Search for the cell housing the specified text and yield its [X, Y] center coordinate. 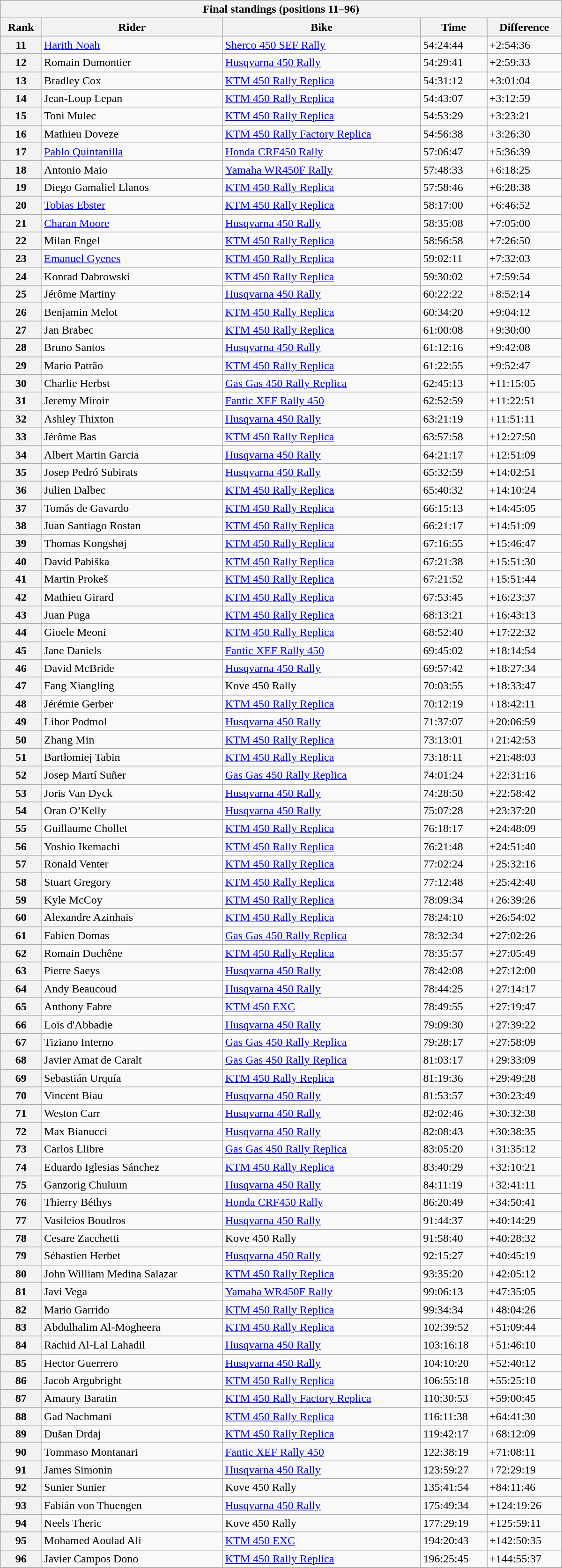
110:30:53 [454, 1399]
+12:51:09 [525, 454]
93:35:20 [454, 1274]
67 [21, 1042]
+71:08:11 [525, 1452]
Loïs d'Abbadie [132, 1024]
+32:41:11 [525, 1185]
+7:26:50 [525, 241]
+18:27:34 [525, 668]
63 [21, 971]
+34:50:41 [525, 1203]
67:21:38 [454, 562]
Carlos Llibre [132, 1149]
61:12:16 [454, 348]
Javier Campos Dono [132, 1559]
49 [21, 722]
57 [21, 864]
90 [21, 1452]
20 [21, 205]
27 [21, 330]
59:30:02 [454, 277]
Sherco 450 SEF Rally [321, 45]
+3:12:59 [525, 98]
+30:38:35 [525, 1131]
70 [21, 1096]
Ronald Venter [132, 864]
69:45:02 [454, 650]
Fang Xiangling [132, 686]
Weston Carr [132, 1114]
71:37:07 [454, 722]
28 [21, 348]
99:34:34 [454, 1309]
+24:48:09 [525, 829]
Juan Puga [132, 615]
Milan Engel [132, 241]
Zhang Min [132, 739]
Sebastián Urquía [132, 1078]
30 [21, 383]
Eduardo Iglesias Sánchez [132, 1167]
12 [21, 63]
+11:51:11 [525, 419]
Mathieu Girard [132, 597]
Antonio Maio [132, 169]
66:15:13 [454, 508]
+11:15:05 [525, 383]
78:42:08 [454, 971]
51 [21, 757]
39 [21, 544]
+23:37:20 [525, 811]
89 [21, 1434]
Ganzorig Chuluun [132, 1185]
Vasileios Boudros [132, 1220]
60 [21, 918]
+7:32:03 [525, 259]
Julien Dalbec [132, 490]
86:20:49 [454, 1203]
+30:23:49 [525, 1096]
Yoshio Ikemachi [132, 846]
55 [21, 829]
68:52:40 [454, 633]
Toni Mulec [132, 116]
74:28:50 [454, 793]
+27:58:09 [525, 1042]
Jérémie Gerber [132, 704]
83 [21, 1327]
Javier Amat de Caralt [132, 1060]
50 [21, 739]
60:22:22 [454, 294]
+21:42:53 [525, 739]
Pablo Quintanilla [132, 152]
+72:29:19 [525, 1470]
Benjamin Melot [132, 312]
Thierry Béthys [132, 1203]
81:03:17 [454, 1060]
Hector Guerrero [132, 1363]
+125:59:11 [525, 1523]
61:00:08 [454, 330]
+3:01:04 [525, 80]
+47:35:05 [525, 1291]
+16:23:37 [525, 597]
+15:51:30 [525, 562]
83:40:29 [454, 1167]
79:28:17 [454, 1042]
Jérôme Martiny [132, 294]
29 [21, 365]
+51:09:44 [525, 1327]
71 [21, 1114]
Pierre Saeys [132, 971]
+29:33:09 [525, 1060]
33 [21, 437]
82:02:46 [454, 1114]
Emanuel Gyenes [132, 259]
Fabien Domas [132, 935]
+29:49:28 [525, 1078]
Rank [21, 27]
82 [21, 1309]
96 [21, 1559]
91:44:37 [454, 1220]
Jan Brabec [132, 330]
+2:54:36 [525, 45]
78:35:57 [454, 953]
65 [21, 1006]
Charan Moore [132, 223]
57:58:46 [454, 187]
Bike [321, 27]
Joris Van Dyck [132, 793]
135:41:54 [454, 1488]
102:39:52 [454, 1327]
+64:41:30 [525, 1416]
23 [21, 259]
79 [21, 1256]
Tommaso Montanari [132, 1452]
88 [21, 1416]
Tiziano Interno [132, 1042]
+27:14:17 [525, 989]
54:29:41 [454, 63]
15 [21, 116]
Romain Dumontier [132, 63]
87 [21, 1399]
73 [21, 1149]
18 [21, 169]
Charlie Herbst [132, 383]
Cesare Zacchetti [132, 1238]
62 [21, 953]
74 [21, 1167]
David McBride [132, 668]
63:57:58 [454, 437]
91:58:40 [454, 1238]
123:59:27 [454, 1470]
+15:51:44 [525, 579]
Rachid Al-Lal Lahadil [132, 1345]
+14:10:24 [525, 490]
16 [21, 134]
Vincent Biau [132, 1096]
75:07:28 [454, 811]
Bartłomiej Tabin [132, 757]
+59:00:45 [525, 1399]
Konrad Dabrowski [132, 277]
84 [21, 1345]
54:31:12 [454, 80]
61 [21, 935]
Sébastien Herbet [132, 1256]
66:21:17 [454, 526]
Time [454, 27]
+40:45:19 [525, 1256]
+48:04:26 [525, 1309]
53 [21, 793]
91 [21, 1470]
122:38:19 [454, 1452]
Sunier Sunier [132, 1488]
+18:14:54 [525, 650]
78:24:10 [454, 918]
+6:46:52 [525, 205]
Gioele Meoni [132, 633]
+42:05:12 [525, 1274]
45 [21, 650]
77:02:24 [454, 864]
76:18:17 [454, 829]
Jane Daniels [132, 650]
+3:23:21 [525, 116]
60:34:20 [454, 312]
Ashley Thixton [132, 419]
Final standings (positions 11–96) [281, 9]
99:06:13 [454, 1291]
Difference [525, 27]
81 [21, 1291]
+40:28:32 [525, 1238]
95 [21, 1541]
Diego Gamaliel Llanos [132, 187]
Josep Martí Suñer [132, 775]
54:56:38 [454, 134]
66 [21, 1024]
+144:55:37 [525, 1559]
Romain Duchêne [132, 953]
86 [21, 1381]
104:10:20 [454, 1363]
+14:02:51 [525, 472]
194:20:43 [454, 1541]
+124:19:26 [525, 1505]
Jean-Loup Lepan [132, 98]
+27:19:47 [525, 1006]
78:49:55 [454, 1006]
+7:05:00 [525, 223]
Andy Beaucoud [132, 989]
+27:12:00 [525, 971]
81:53:57 [454, 1096]
+8:52:14 [525, 294]
Mario Patrão [132, 365]
+5:36:39 [525, 152]
+9:04:12 [525, 312]
48 [21, 704]
58 [21, 882]
58:56:58 [454, 241]
69 [21, 1078]
78:09:34 [454, 900]
36 [21, 490]
63:21:19 [454, 419]
Jacob Argubright [132, 1381]
62:52:59 [454, 401]
11 [21, 45]
+40:14:29 [525, 1220]
+26:54:02 [525, 918]
Rider [132, 27]
92 [21, 1488]
+16:43:13 [525, 615]
David Pabiška [132, 562]
Martin Prokeš [132, 579]
+142:50:35 [525, 1541]
78 [21, 1238]
+30:32:38 [525, 1114]
67:21:52 [454, 579]
+25:42:40 [525, 882]
78:44:25 [454, 989]
42 [21, 597]
83:05:20 [454, 1149]
Fabián von Thuengen [132, 1505]
+17:22:32 [525, 633]
Anthony Fabre [132, 1006]
+52:40:12 [525, 1363]
+68:12:09 [525, 1434]
58:35:08 [454, 223]
Bruno Santos [132, 348]
116:11:38 [454, 1416]
58:17:00 [454, 205]
76 [21, 1203]
+51:46:10 [525, 1345]
77:12:48 [454, 882]
59:02:11 [454, 259]
85 [21, 1363]
+26:39:26 [525, 900]
+27:05:49 [525, 953]
54:53:29 [454, 116]
+3:26:30 [525, 134]
Harith Noah [132, 45]
+9:52:47 [525, 365]
+24:51:40 [525, 846]
Neels Theric [132, 1523]
+21:48:03 [525, 757]
65:32:59 [454, 472]
70:12:19 [454, 704]
Kyle McCoy [132, 900]
37 [21, 508]
40 [21, 562]
62:45:13 [454, 383]
+12:27:50 [525, 437]
57:06:47 [454, 152]
Thomas Kongshøj [132, 544]
69:57:42 [454, 668]
14 [21, 98]
94 [21, 1523]
Dušan Drdaj [132, 1434]
Stuart Gregory [132, 882]
79:09:30 [454, 1024]
Albert Martin Garcia [132, 454]
Mohamed Aoulad Ali [132, 1541]
73:13:01 [454, 739]
+9:30:00 [525, 330]
+15:46:47 [525, 544]
+22:58:42 [525, 793]
Jérôme Bas [132, 437]
84:11:19 [454, 1185]
67:53:45 [454, 597]
38 [21, 526]
68 [21, 1060]
54:43:07 [454, 98]
31 [21, 401]
26 [21, 312]
Juan Santiago Rostan [132, 526]
82:08:43 [454, 1131]
44 [21, 633]
Gad Nachmani [132, 1416]
78:32:34 [454, 935]
64 [21, 989]
81:19:36 [454, 1078]
70:03:55 [454, 686]
80 [21, 1274]
106:55:18 [454, 1381]
73:18:11 [454, 757]
+14:45:05 [525, 508]
93 [21, 1505]
46 [21, 668]
Alexandre Azinhais [132, 918]
25 [21, 294]
19 [21, 187]
+22:31:16 [525, 775]
47 [21, 686]
+84:11:46 [525, 1488]
32 [21, 419]
Mathieu Doveze [132, 134]
68:13:21 [454, 615]
52 [21, 775]
+32:10:21 [525, 1167]
+9:42:08 [525, 348]
+14:51:09 [525, 526]
103:16:18 [454, 1345]
+18:33:47 [525, 686]
Javi Vega [132, 1291]
21 [21, 223]
Mario Garrido [132, 1309]
John William Medina Salazar [132, 1274]
+6:28:38 [525, 187]
Tobias Ebster [132, 205]
61:22:55 [454, 365]
+31:35:12 [525, 1149]
Guillaume Chollet [132, 829]
+25:32:16 [525, 864]
+20:06:59 [525, 722]
17 [21, 152]
+27:39:22 [525, 1024]
13 [21, 80]
24 [21, 277]
54:24:44 [454, 45]
65:40:32 [454, 490]
67:16:55 [454, 544]
+18:42:11 [525, 704]
34 [21, 454]
+2:59:33 [525, 63]
+55:25:10 [525, 1381]
175:49:34 [454, 1505]
177:29:19 [454, 1523]
Bradley Cox [132, 80]
41 [21, 579]
+6:18:25 [525, 169]
Max Bianucci [132, 1131]
Abdulhalim Al-Mogheera [132, 1327]
Oran O’Kelly [132, 811]
+7:59:54 [525, 277]
+11:22:51 [525, 401]
Jeremy Miroir [132, 401]
56 [21, 846]
75 [21, 1185]
119:42:17 [454, 1434]
Josep Pedró Subirats [132, 472]
James Simonin [132, 1470]
92:15:27 [454, 1256]
57:48:33 [454, 169]
22 [21, 241]
74:01:24 [454, 775]
64:21:17 [454, 454]
72 [21, 1131]
76:21:48 [454, 846]
77 [21, 1220]
54 [21, 811]
196:25:45 [454, 1559]
59 [21, 900]
Tomás de Gavardo [132, 508]
Amaury Baratin [132, 1399]
Libor Podmol [132, 722]
43 [21, 615]
+27:02:26 [525, 935]
35 [21, 472]
